Pinpoint the cell where the given text exists, returning its [x, y] midpoint coordinate. 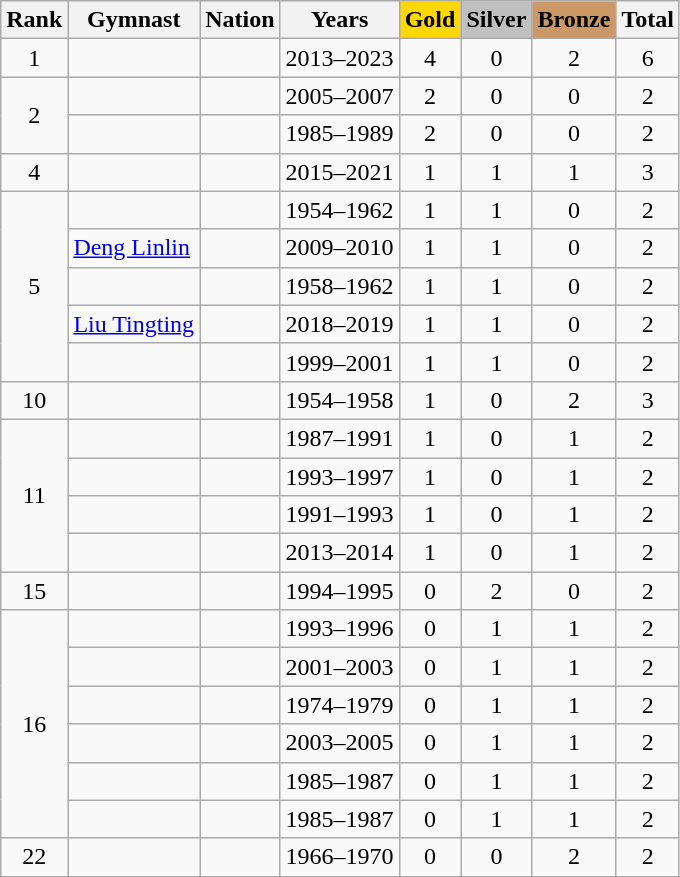
2013–2023 [340, 58]
Gold [430, 20]
2015–2021 [340, 172]
10 [34, 400]
Gymnast [134, 20]
Deng Linlin [134, 248]
2018–2019 [340, 324]
2005–2007 [340, 96]
1958–1962 [340, 286]
Silver [496, 20]
1974–1979 [340, 705]
1954–1962 [340, 210]
Nation [240, 20]
Total [648, 20]
1987–1991 [340, 438]
2003–2005 [340, 743]
16 [34, 724]
1991–1993 [340, 515]
2001–2003 [340, 667]
1954–1958 [340, 400]
2013–2014 [340, 553]
15 [34, 591]
22 [34, 857]
Years [340, 20]
5 [34, 286]
6 [648, 58]
Bronze [574, 20]
1985–1989 [340, 134]
Rank [34, 20]
1993–1996 [340, 629]
2009–2010 [340, 248]
1993–1997 [340, 477]
1999–2001 [340, 362]
Liu Tingting [134, 324]
1994–1995 [340, 591]
1966–1970 [340, 857]
11 [34, 495]
